Scan for the cell matching the given text and deliver its (X, Y) coordinate at center. 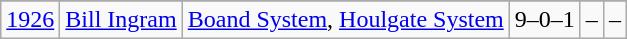
9–0–1 (544, 20)
1926 (30, 20)
Bill Ingram (121, 20)
Boand System, Houlgate System (346, 20)
